Return [X, Y] of the center of cell containing provided text 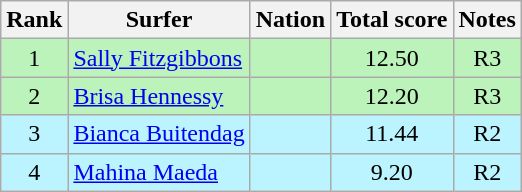
Total score [392, 20]
3 [34, 134]
Bianca Buitendag [159, 134]
12.20 [392, 96]
Mahina Maeda [159, 172]
Nation [290, 20]
Rank [34, 20]
Brisa Hennessy [159, 96]
Sally Fitzgibbons [159, 58]
Notes [487, 20]
Surfer [159, 20]
1 [34, 58]
12.50 [392, 58]
11.44 [392, 134]
2 [34, 96]
4 [34, 172]
9.20 [392, 172]
